Return (x, y) of the center of cell containing provided text 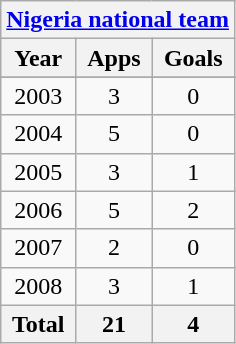
2008 (38, 286)
Year (38, 58)
21 (114, 324)
Total (38, 324)
Apps (114, 58)
4 (193, 324)
2006 (38, 210)
2003 (38, 96)
Goals (193, 58)
Nigeria national team (118, 20)
2005 (38, 172)
2004 (38, 134)
2007 (38, 248)
